Pinpoint the cell where the given text exists, returning its (x, y) midpoint coordinate. 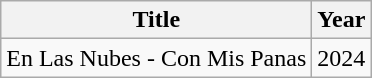
En Las Nubes - Con Mis Panas (156, 58)
Title (156, 20)
2024 (342, 58)
Year (342, 20)
